Detect which cell encompasses the target text, then output its (X, Y) center coordinate. 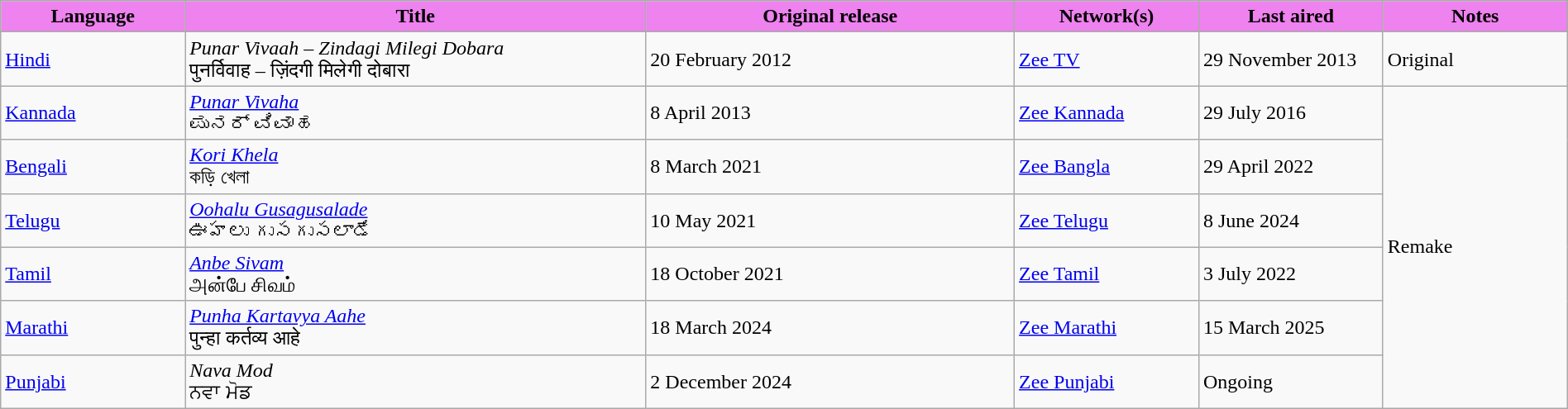
Zee TV (1107, 59)
Zee Marathi (1107, 327)
Zee Tamil (1107, 274)
15 March 2025 (1290, 327)
Notes (1475, 17)
8 March 2021 (830, 167)
Nava Mod ਨਵਾ ਮੋਡ (415, 382)
Ongoing (1290, 382)
29 July 2016 (1290, 112)
Original release (830, 17)
29 April 2022 (1290, 167)
Zee Kannada (1107, 112)
Oohalu Gusagusalade ఊహలు గుసగుసలాడే (415, 220)
10 May 2021 (830, 220)
Kannada (93, 112)
Punar Vivaah – Zindagi Milegi Dobara पुनर्विवाह – ज़िंदगी मिलेगी दोबारा (415, 59)
2 December 2024 (830, 382)
Hindi (93, 59)
Punha Kartavya Aahe पुन्हा कर्तव्य आहे (415, 327)
Tamil (93, 274)
Zee Bangla (1107, 167)
Last aired (1290, 17)
8 April 2013 (830, 112)
Title (415, 17)
Remake (1475, 247)
18 October 2021 (830, 274)
Original (1475, 59)
Anbe Sivam அன்பே சிவம் (415, 274)
Telugu (93, 220)
8 June 2024 (1290, 220)
18 March 2024 (830, 327)
Punar Vivaha ಪುನರ್ ವಿವಾಹ (415, 112)
20 February 2012 (830, 59)
Marathi (93, 327)
Bengali (93, 167)
Language (93, 17)
Punjabi (93, 382)
29 November 2013 (1290, 59)
Zee Telugu (1107, 220)
Zee Punjabi (1107, 382)
Network(s) (1107, 17)
3 July 2022 (1290, 274)
Kori Khela কড়ি খেলা (415, 167)
